Detect which cell encompasses the target text, then output its [X, Y] center coordinate. 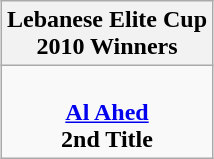
Lebanese Elite Cup 2010 Winners [106, 34]
Al Ahed2nd Title [106, 112]
